Detect which cell encompasses the target text, then output its (X, Y) center coordinate. 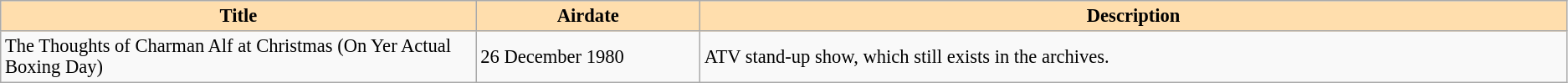
The Thoughts of Charman Alf at Christmas (On Yer Actual Boxing Day) (238, 57)
26 December 1980 (587, 57)
Airdate (587, 16)
ATV stand-up show, which still exists in the archives. (1133, 57)
Description (1133, 16)
Title (238, 16)
